Find where the given text appears and provide that cell's center as [X, Y] coordinate. 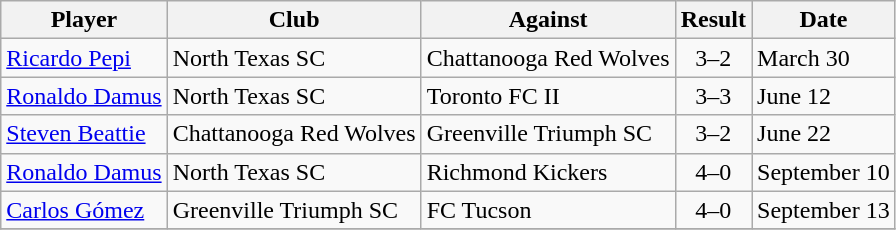
Result [713, 20]
Player [84, 20]
June 22 [824, 134]
3–3 [713, 96]
Date [824, 20]
September 10 [824, 172]
Steven Beattie [84, 134]
Carlos Gómez [84, 210]
FC Tucson [548, 210]
September 13 [824, 210]
Club [294, 20]
Ricardo Pepi [84, 58]
Against [548, 20]
Richmond Kickers [548, 172]
Toronto FC II [548, 96]
March 30 [824, 58]
June 12 [824, 96]
